Return the (X, Y) coordinate for the center point of the cell that contains the specified text.  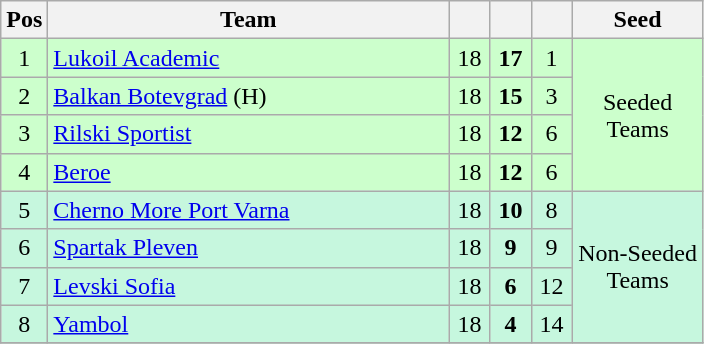
14 (552, 324)
15 (510, 96)
Balkan Botevgrad (H) (248, 96)
Lukoil Academic (248, 58)
Pos (24, 20)
Cherno More Port Varna (248, 210)
Team (248, 20)
17 (510, 58)
7 (24, 286)
2 (24, 96)
Seeded Teams (638, 115)
Non-Seeded Teams (638, 267)
Spartak Pleven (248, 248)
Seed (638, 20)
Rilski Sportist (248, 134)
Beroe (248, 172)
5 (24, 210)
Yambol (248, 324)
Levski Sofia (248, 286)
10 (510, 210)
